For the text-containing cell, return its midpoint in (X, Y) coordinate format. 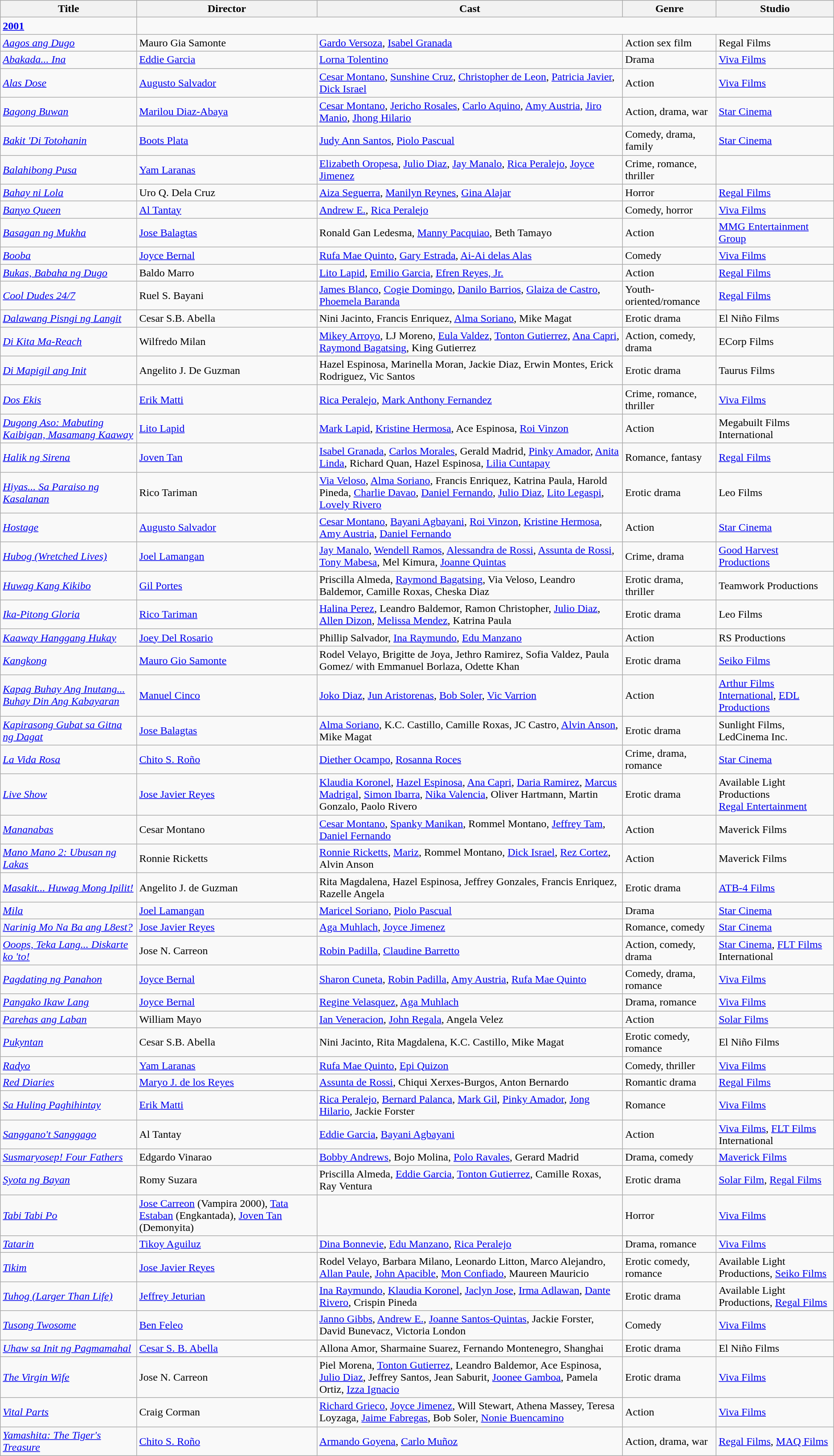
Manuel Cinco (227, 695)
Joven Tan (227, 457)
Jeffrey Jeturian (227, 1296)
Baldo Marro (227, 272)
Romance, fantasy (670, 457)
Director (227, 9)
Janno Gibbs, Andrew E., Joanne Santos-Quintas, Jackie Forster, David Bunevacz, Victoria London (470, 1325)
Uro Q. Dela Cruz (227, 193)
Edgardo Vinarao (227, 1157)
Kaaway Hanggang Hukay (69, 637)
Dina Bonnevie, Edu Manzano, Rica Peralejo (470, 1244)
Romantic drama (670, 1082)
Youth-oriented/romance (670, 296)
Tusong Twosome (69, 1325)
Aga Muhlach, Joyce Jimenez (470, 927)
Wilfredo Milan (227, 341)
Ika-Pitong Gloria (69, 614)
Sanggano't Sanggago (69, 1134)
The Virgin Wife (69, 1377)
Isabel Granada, Carlos Morales, Gerald Madrid, Pinky Amador, Anita Linda, Richard Quan, Hazel Espinosa, Lilia Cuntapay (470, 457)
William Mayo (227, 1019)
Solar Film, Regal Films (775, 1180)
Rica Peralejo, Bernard Palanca, Mark Gil, Pinky Amador, Jong Hilario, Jackie Forster (470, 1105)
Erotic drama, thriller (670, 586)
Available Light Productions, Seiko Films (775, 1267)
Uhaw sa Init ng Pagmamahal (69, 1348)
Kangkong (69, 660)
La Vida Rosa (69, 759)
Kapag Buhay Ang Inutang... Buhay Din Ang Kabayaran (69, 695)
Sa Huling Paghihintay (69, 1105)
Balahibong Pusa (69, 169)
Hiyas... Sa Paraiso ng Kasalanan (69, 492)
Jose Carreon (Vampira 2000), Tata Estaban (Engkantada), Joven Tan (Demonyita) (227, 1215)
Romance (670, 1105)
ECorp Films (775, 341)
Tuhog (Larger Than Life) (69, 1296)
Title (69, 9)
Mikey Arroyo, LJ Moreno, Eula Valdez, Tonton Gutierrez, Ana Capri, Raymond Bagatsing, King Gutierrez (470, 341)
Vital Parts (69, 1412)
Maryo J. de los Reyes (227, 1082)
Hazel Espinosa, Marinella Moran, Jackie Diaz, Erwin Montes, Erick Rodriguez, Vic Santos (470, 371)
Pangako Ikaw Lang (69, 1002)
Hubog (Wretched Lives) (69, 556)
Romance, comedy (670, 927)
Taurus Films (775, 371)
Bagong Buwan (69, 111)
Cesar Montano, Bayani Agbayani, Roi Vinzon, Kristine Hermosa, Amy Austria, Daniel Fernando (470, 528)
Joko Diaz, Jun Aristorenas, Bob Soler, Vic Varrion (470, 695)
Rufa Mae Quinto, Epi Quizon (470, 1065)
Banyo Queen (69, 209)
Lito Lapid, Emilio Garcia, Efren Reyes, Jr. (470, 272)
Eddie Garcia (227, 60)
Bobby Andrews, Bojo Molina, Polo Ravales, Gerard Madrid (470, 1157)
Rodel Velayo, Barbara Milano, Leonardo Litton, Marco Alejandro, Allan Paule, John Apacible, Mon Confiado, Maureen Mauricio (470, 1267)
Available Light Productions Regal Entertainment (775, 795)
Megabuilt Films International (775, 429)
Rufa Mae Quinto, Gary Estrada, Ai-Ai delas Alas (470, 255)
Susmaryosep! Four Fathers (69, 1157)
Halik ng Sirena (69, 457)
Nini Jacinto, Rita Magdalena, K.C. Castillo, Mike Magat (470, 1042)
Halina Perez, Leandro Baldemor, Ramon Christopher, Julio Diaz, Allen Dizon, Melissa Mendez, Katrina Paula (470, 614)
Armando Goyena, Carlo Muñoz (470, 1441)
Basagan ng Mukha (69, 233)
Cesar Montano, Sunshine Cruz, Christopher de Leon, Patricia Javier, Dick Israel (470, 83)
Marilou Diaz-Abaya (227, 111)
Dalawang Pisngi ng Langit (69, 319)
Teamwork Productions (775, 586)
Ronald Gan Ledesma, Manny Pacquiao, Beth Tamayo (470, 233)
Alma Soriano, K.C. Castillo, Camille Roxas, JC Castro, Alvin Anson, Mike Magat (470, 730)
Gardo Versoza, Isabel Granada (470, 43)
Jay Manalo, Wendell Ramos, Alessandra de Rossi, Assunta de Rossi, Tony Mabesa, Mel Kimura, Joanne Quintas (470, 556)
Bakit 'Di Totohanin (69, 141)
Aiza Seguerra, Manilyn Reynes, Gina Alajar (470, 193)
Good Harvest Productions (775, 556)
Alas Dose (69, 83)
Genre (670, 9)
Hostage (69, 528)
Judy Ann Santos, Piolo Pascual (470, 141)
Elizabeth Oropesa, Julio Diaz, Jay Manalo, Rica Peralejo, Joyce Jimenez (470, 169)
Mano Mano 2: Ubusan ng Lakas (69, 858)
Parehas ang Laban (69, 1019)
Masakit... Huwag Mong Ipilit! (69, 888)
Aagos ang Dugo (69, 43)
Ben Feleo (227, 1325)
Mauro Gio Samonte (227, 660)
Available Light Productions, Regal Films (775, 1296)
Mananabas (69, 830)
Sharon Cuneta, Robin Padilla, Amy Austria, Rufa Mae Quinto (470, 980)
Narinig Mo Na Ba ang L8est? (69, 927)
Cesar Montano, Jericho Rosales, Carlo Aquino, Amy Austria, Jiro Manio, Jhong Hilario (470, 111)
Cool Dudes 24/7 (69, 296)
Priscilla Almeda, Eddie Garcia, Tonton Gutierrez, Camille Roxas, Ray Ventura (470, 1180)
Gil Portes (227, 586)
Via Veloso, Alma Soriano, Francis Enriquez, Katrina Paula, Harold Pineda, Charlie Davao, Daniel Fernando, Julio Diaz, Lito Legaspi, Lovely Rivero (470, 492)
Craig Corman (227, 1412)
Dos Ekis (69, 399)
Bukas, Babaha ng Dugo (69, 272)
Huwag Kang Kikibo (69, 586)
RS Productions (775, 637)
Mark Lapid, Kristine Hermosa, Ace Espinosa, Roi Vinzon (470, 429)
Di Kita Ma-Reach (69, 341)
Rica Peralejo, Mark Anthony Fernandez (470, 399)
Arthur Films International, EDL Productions (775, 695)
Comedy, thriller (670, 1065)
Comedy, horror (670, 209)
Mila (69, 911)
Pukyntan (69, 1042)
Bahay ni Lola (69, 193)
Red Diaries (69, 1082)
Kapirasong Gubat sa Gitna ng Dagat (69, 730)
ATB-4 Films (775, 888)
Rita Magdalena, Hazel Espinosa, Jeffrey Gonzales, Francis Enriquez, Razelle Angela (470, 888)
Angelito J. De Guzman (227, 371)
Action sex film (670, 43)
Di Mapigil ang Init (69, 371)
Angelito J. de Guzman (227, 888)
Lito Lapid (227, 429)
Studio (775, 9)
Robin Padilla, Claudine Barretto (470, 950)
Rodel Velayo, Brigitte de Joya, Jethro Ramirez, Sofia Valdez, Paula Gomez/ with Emmanuel Borlaza, Odette Khan (470, 660)
Ronnie Ricketts, Mariz, Rommel Montano, Dick Israel, Rez Cortez, Alvin Anson (470, 858)
Solar Films (775, 1019)
Cesar S. B. Abella (227, 1348)
Drama, comedy (670, 1157)
Ruel S. Bayani (227, 296)
Tikim (69, 1267)
Boots Plata (227, 141)
Tabi Tabi Po (69, 1215)
Priscilla Almeda, Raymond Bagatsing, Via Veloso, Leandro Baldemor, Camille Roxas, Cheska Diaz (470, 586)
Regal Films, MAQ Films (775, 1441)
Booba (69, 255)
Regine Velasquez, Aga Muhlach (470, 1002)
Andrew E., Rica Peralejo (470, 209)
Seiko Films (775, 660)
Crime, drama, romance (670, 759)
Live Show (69, 795)
Eddie Garcia, Bayani Agbayani (470, 1134)
Viva Films, FLT Films International (775, 1134)
Tatarin (69, 1244)
Romy Suzara (227, 1180)
Phillip Salvador, Ina Raymundo, Edu Manzano (470, 637)
Tikoy Aguiluz (227, 1244)
Maricel Soriano, Piolo Pascual (470, 911)
Radyo (69, 1065)
Cesar Montano, Spanky Manikan, Rommel Montano, Jeffrey Tam, Daniel Fernando (470, 830)
Pagdating ng Panahon (69, 980)
Sunlight Films, LedCinema Inc. (775, 730)
Yamashita: The Tiger's Treasure (69, 1441)
Ian Veneracion, John Regala, Angela Velez (470, 1019)
Assunta de Rossi, Chiqui Xerxes-Burgos, Anton Bernardo (470, 1082)
2001 (69, 26)
James Blanco, Cogie Domingo, Danilo Barrios, Glaiza de Castro, Phoemela Baranda (470, 296)
Crime, drama (670, 556)
Richard Grieco, Joyce Jimenez, Will Stewart, Athena Massey, Teresa Loyzaga, Jaime Fabregas, Bob Soler, Nonie Buencamino (470, 1412)
Lorna Tolentino (470, 60)
Ooops, Teka Lang... Diskarte ko 'to! (69, 950)
Abakada... Ina (69, 60)
Ina Raymundo, Klaudia Koronel, Jaclyn Jose, Irma Adlawan, Dante Rivero, Crispin Pineda (470, 1296)
Nini Jacinto, Francis Enriquez, Alma Soriano, Mike Magat (470, 319)
Piel Morena, Tonton Gutierrez, Leandro Baldemor, Ace Espinosa, Julio Diaz, Jeffrey Santos, Jean Saburit, Joonee Gamboa, Pamela Ortiz, Izza Ignacio (470, 1377)
Joey Del Rosario (227, 637)
Comedy, drama, family (670, 141)
Comedy, drama, romance (670, 980)
Dugong Aso: Mabuting Kaibigan, Masamang Kaaway (69, 429)
Star Cinema, FLT Films International (775, 950)
Allona Amor, Sharmaine Suarez, Fernando Montenegro, Shanghai (470, 1348)
Cesar Montano (227, 830)
Diether Ocampo, Rosanna Roces (470, 759)
Cast (470, 9)
Mauro Gia Samonte (227, 43)
Ronnie Ricketts (227, 858)
MMG Entertainment Group (775, 233)
Syota ng Bayan (69, 1180)
